Locate the cell with the specified text and output its [X, Y] center coordinate. 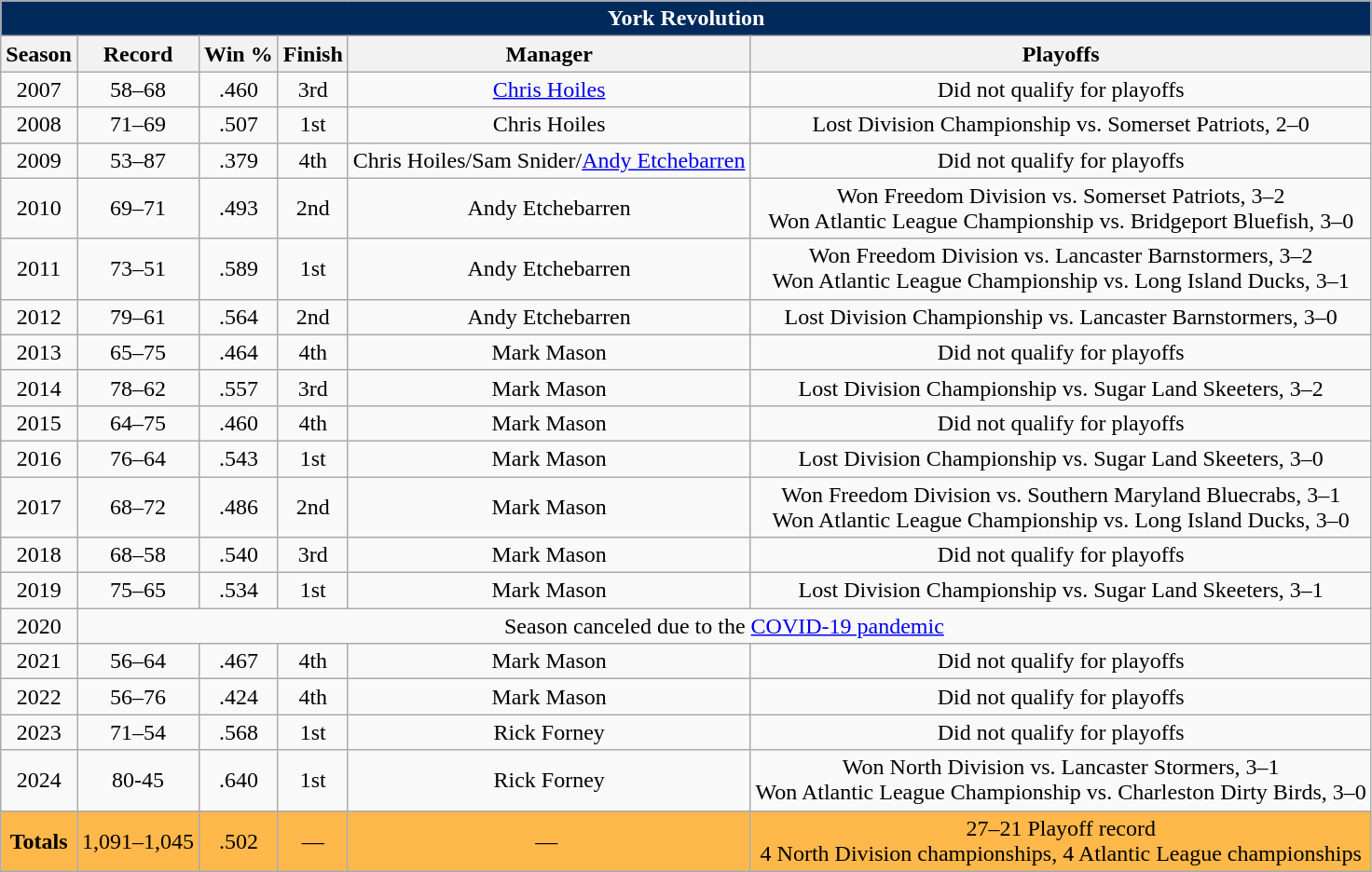
.493 [239, 209]
1,091–1,045 [138, 840]
.543 [239, 458]
56–64 [138, 661]
2023 [39, 732]
2020 [39, 626]
Lost Division Championship vs. Lancaster Barnstormers, 3–0 [1061, 317]
73–51 [138, 268]
.424 [239, 697]
.568 [239, 732]
Lost Division Championship vs. Sugar Land Skeeters, 3–1 [1061, 591]
2021 [39, 661]
64–75 [138, 423]
Lost Division Championship vs. Somerset Patriots, 2–0 [1061, 125]
78–62 [138, 388]
2010 [39, 209]
53–87 [138, 160]
2012 [39, 317]
.502 [239, 840]
Season [39, 54]
Season canceled due to the COVID-19 pandemic [723, 626]
.379 [239, 160]
79–61 [138, 317]
Won Freedom Division vs. Southern Maryland Bluecrabs, 3–1 Won Atlantic League Championship vs. Long Island Ducks, 3–0 [1061, 507]
69–71 [138, 209]
75–65 [138, 591]
Totals [39, 840]
2013 [39, 352]
Win % [239, 54]
2009 [39, 160]
68–58 [138, 555]
.486 [239, 507]
.467 [239, 661]
Won North Division vs. Lancaster Stormers, 3–1 Won Atlantic League Championship vs. Charleston Dirty Birds, 3–0 [1061, 781]
.589 [239, 268]
65–75 [138, 352]
2014 [39, 388]
Won Freedom Division vs. Lancaster Barnstormers, 3–2 Won Atlantic League Championship vs. Long Island Ducks, 3–1 [1061, 268]
76–64 [138, 458]
2016 [39, 458]
Lost Division Championship vs. Sugar Land Skeeters, 3–2 [1061, 388]
.507 [239, 125]
2018 [39, 555]
Chris Hoiles/Sam Snider/Andy Etchebarren [549, 160]
58–68 [138, 89]
.534 [239, 591]
2024 [39, 781]
2008 [39, 125]
.540 [239, 555]
2022 [39, 697]
Manager [549, 54]
.557 [239, 388]
2015 [39, 423]
.464 [239, 352]
71–69 [138, 125]
27–21 Playoff record4 North Division championships, 4 Atlantic League championships [1061, 840]
2011 [39, 268]
68–72 [138, 507]
Won Freedom Division vs. Somerset Patriots, 3–2 Won Atlantic League Championship vs. Bridgeport Bluefish, 3–0 [1061, 209]
Playoffs [1061, 54]
Finish [313, 54]
80-45 [138, 781]
York Revolution [686, 19]
.640 [239, 781]
Record [138, 54]
Lost Division Championship vs. Sugar Land Skeeters, 3–0 [1061, 458]
2017 [39, 507]
2007 [39, 89]
71–54 [138, 732]
56–76 [138, 697]
.564 [239, 317]
2019 [39, 591]
